Provide the (x, y) coordinate of the cell's center where the given text is located.  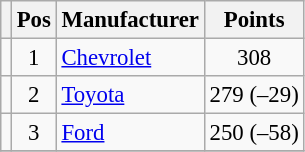
Toyota (130, 95)
Points (254, 20)
1 (34, 58)
Chevrolet (130, 58)
Manufacturer (130, 20)
250 (–58) (254, 133)
Pos (34, 20)
Ford (130, 133)
308 (254, 58)
3 (34, 133)
2 (34, 95)
279 (–29) (254, 95)
